Capture the cell that displays the provided text and extract its (x, y) central coordinate. 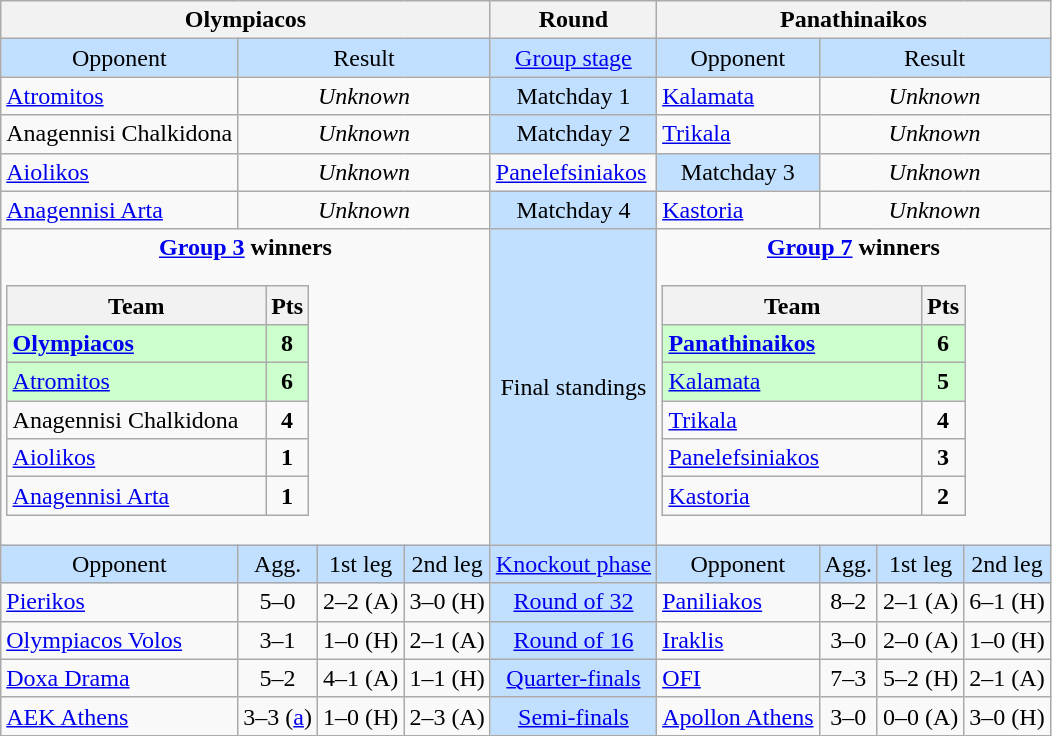
5 (942, 382)
8 (288, 343)
Matchday 3 (738, 172)
Iraklis (738, 640)
Matchday 4 (573, 210)
1–1 (H) (447, 678)
3–1 (278, 640)
7–3 (848, 678)
2–3 (A) (447, 716)
8–2 (848, 602)
AEK Athens (120, 716)
Paniliakos (738, 602)
Round (573, 20)
3 (942, 458)
Round of 16 (573, 640)
4–1 (A) (360, 678)
OFI (738, 678)
2–0 (A) (920, 640)
Matchday 1 (573, 96)
5–2 (H) (920, 678)
Apollon Athens (738, 716)
6–1 (H) (1007, 602)
Pierikos (120, 602)
Group 3 winners Team Pts Olympiacos 8 Atromitos 6 Anagennisi Chalkidona 4 Aiolikos 1 Anagennisi Arta 1 (246, 387)
Final standings (573, 387)
3–3 (a) (278, 716)
2–2 (A) (360, 602)
0–0 (A) (920, 716)
Group 7 winners Team Pts Panathinaikos 6 Kalamata 5 Trikala 4 Panelefsiniakos 3 Kastoria 2 (854, 387)
5–2 (278, 678)
Olympiacos Volos (120, 640)
5–0 (278, 602)
Quarter-finals (573, 678)
Knockout phase (573, 564)
Round of 32 (573, 602)
Doxa Drama (120, 678)
Group stage (573, 58)
Matchday 2 (573, 134)
Semi-finals (573, 716)
2 (942, 496)
